Search for the cell housing the specified text and yield its [X, Y] center coordinate. 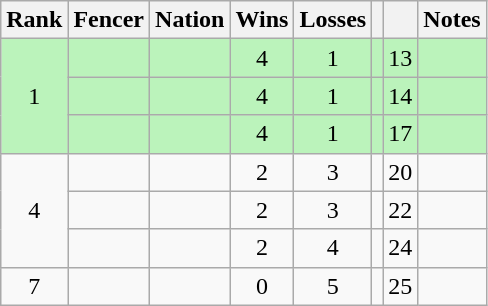
13 [400, 58]
Losses [333, 20]
14 [400, 96]
25 [400, 286]
0 [262, 286]
5 [333, 286]
22 [400, 210]
Fencer [109, 20]
24 [400, 248]
20 [400, 172]
17 [400, 134]
7 [34, 286]
Rank [34, 20]
Wins [262, 20]
Nation [190, 20]
Notes [452, 20]
